Locate the cell with the specified text and output its [x, y] center coordinate. 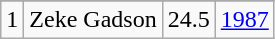
1987 [244, 20]
1 [12, 20]
Zeke Gadson [93, 20]
24.5 [188, 20]
